From the cell containing the given text, extract its center point as (X, Y) coordinate. 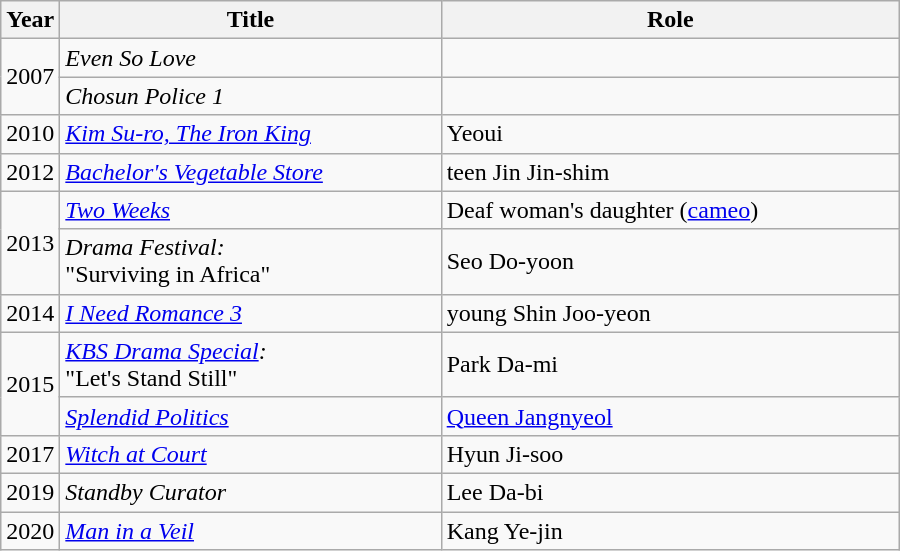
Even So Love (250, 58)
Title (250, 20)
Deaf woman's daughter (cameo) (670, 210)
Yeoui (670, 134)
Park Da-mi (670, 364)
Splendid Politics (250, 416)
Queen Jangnyeol (670, 416)
Year (30, 20)
Witch at Court (250, 454)
Seo Do-yoon (670, 262)
2007 (30, 77)
Bachelor's Vegetable Store (250, 172)
2014 (30, 313)
2010 (30, 134)
Role (670, 20)
Hyun Ji-soo (670, 454)
Man in a Veil (250, 531)
I Need Romance 3 (250, 313)
Two Weeks (250, 210)
2013 (30, 242)
KBS Drama Special:"Let's Stand Still" (250, 364)
Chosun Police 1 (250, 96)
Drama Festival:"Surviving in Africa" (250, 262)
Kang Ye-jin (670, 531)
2017 (30, 454)
2019 (30, 492)
2020 (30, 531)
2015 (30, 384)
teen Jin Jin-shim (670, 172)
Standby Curator (250, 492)
Kim Su-ro, The Iron King (250, 134)
young Shin Joo-yeon (670, 313)
2012 (30, 172)
Lee Da-bi (670, 492)
